Scan for the cell matching the given text and deliver its (X, Y) coordinate at center. 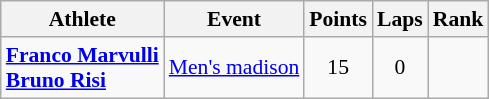
Laps (400, 19)
Points (338, 19)
Men's madison (234, 68)
Franco MarvulliBruno Risi (82, 68)
0 (400, 68)
Athlete (82, 19)
Event (234, 19)
Rank (458, 19)
15 (338, 68)
